Pinpoint the cell where the given text exists, returning its [X, Y] midpoint coordinate. 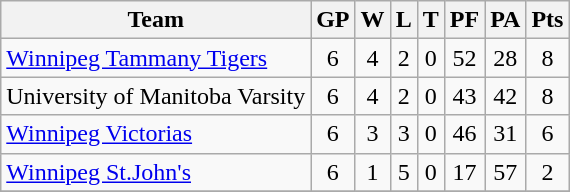
Winnipeg Tammany Tigers [156, 58]
28 [506, 58]
Winnipeg Victorias [156, 134]
W [372, 20]
PF [464, 20]
University of Manitoba Varsity [156, 96]
46 [464, 134]
T [430, 20]
PA [506, 20]
Pts [548, 20]
31 [506, 134]
42 [506, 96]
1 [372, 172]
43 [464, 96]
52 [464, 58]
Winnipeg St.John's [156, 172]
GP [333, 20]
L [404, 20]
57 [506, 172]
5 [404, 172]
17 [464, 172]
Team [156, 20]
